For the text-containing cell, return its midpoint in [x, y] coordinate format. 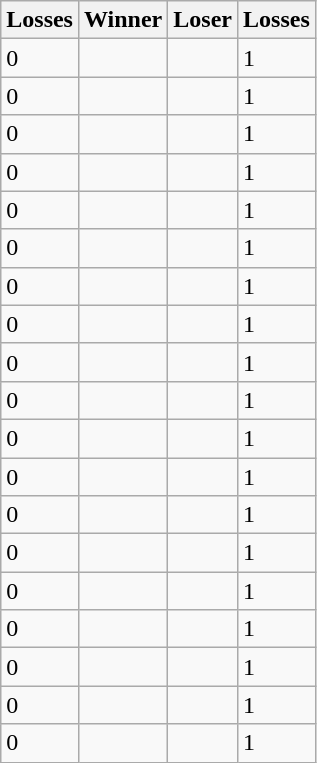
Loser [203, 20]
Winner [122, 20]
